Return (x, y) of the center of cell containing provided text 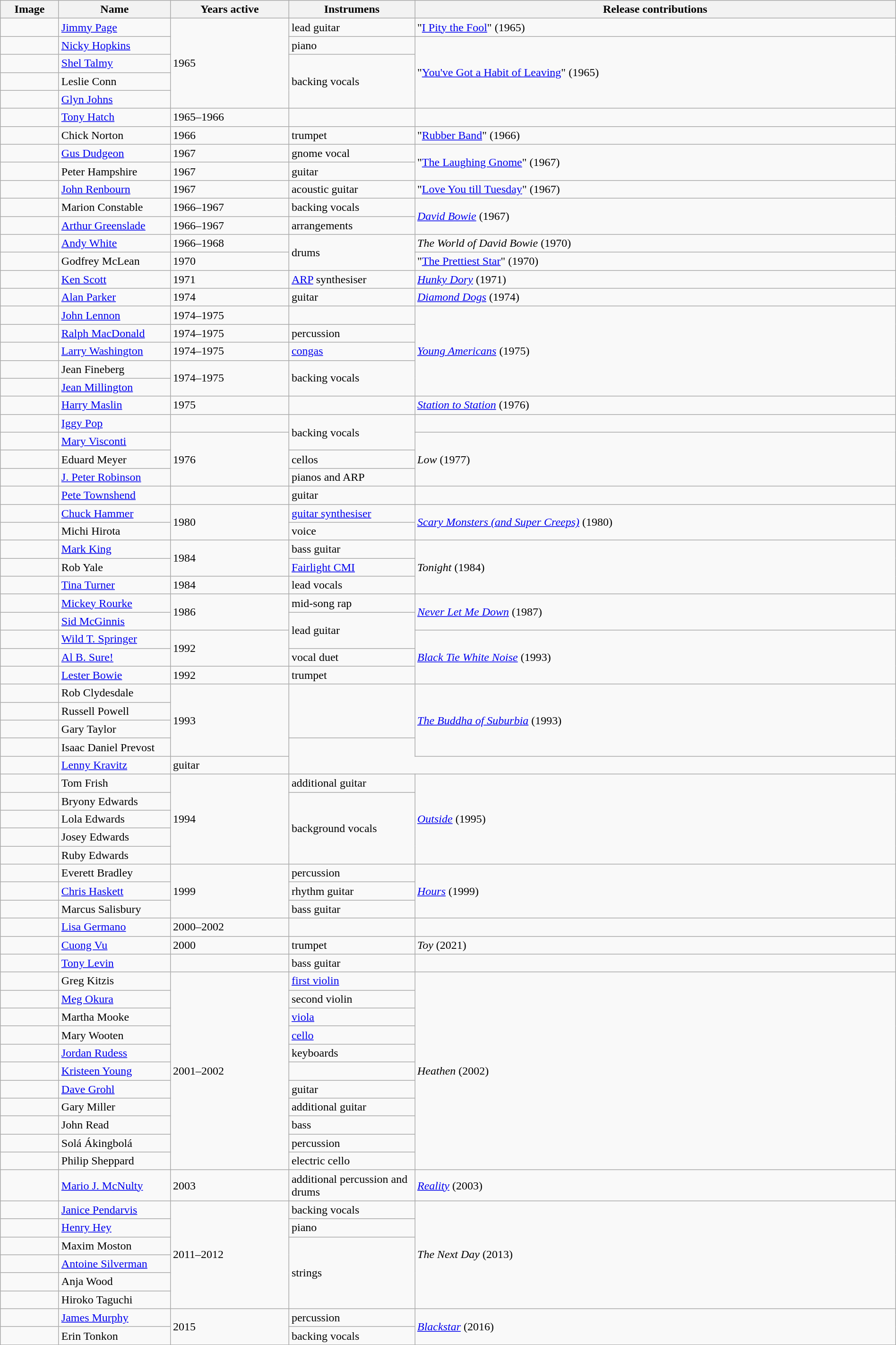
Erin Tonkon (114, 1336)
Arthur Greenslade (114, 226)
Isaac Daniel Prevost (114, 747)
Philip Sheppard (114, 1161)
arrangements (352, 226)
Tony Hatch (114, 117)
first violin (352, 981)
Never Let Me Down (1987) (655, 612)
Rob Yale (114, 567)
"Rubber Band" (1966) (655, 135)
2000 (230, 945)
Lenny Kravitz (114, 765)
"I Pity the Fool" (1965) (655, 27)
Tonight (1984) (655, 567)
1966–1968 (230, 243)
Heathen (2002) (655, 1071)
Station to Station (1976) (655, 405)
"The Prettiest Star" (1970) (655, 261)
1974 (230, 297)
The Buddha of Suburbia (1993) (655, 720)
Godfrey McLean (114, 261)
Mickey Rourke (114, 603)
Release contributions (655, 9)
Years active (230, 9)
Al B. Sure! (114, 657)
Shel Talmy (114, 63)
Name (114, 9)
Lisa Germano (114, 927)
keyboards (352, 1053)
Mary Visconti (114, 441)
Chick Norton (114, 135)
Marcus Salisbury (114, 909)
Outside (1995) (655, 819)
background vocals (352, 828)
2000–2002 (230, 927)
Low (1977) (655, 459)
1970 (230, 261)
J. Peter Robinson (114, 477)
Blackstar (2016) (655, 1327)
Jean Fineberg (114, 369)
"You've Got a Habit of Leaving" (1965) (655, 72)
Harry Maslin (114, 405)
congas (352, 351)
Image (30, 9)
"Love You till Tuesday" (1967) (655, 189)
voice (352, 531)
Maxim Moston (114, 1246)
Rob Clydesdale (114, 693)
Sid McGinnis (114, 621)
Antoine Silverman (114, 1264)
Andy White (114, 243)
Instrumens (352, 9)
Chris Haskett (114, 891)
The Next Day (2013) (655, 1255)
Anja Wood (114, 1282)
1994 (230, 819)
Iggy Pop (114, 423)
Jean Millington (114, 387)
vocal duet (352, 657)
1976 (230, 459)
Gus Dudgeon (114, 153)
1975 (230, 405)
Janice Pendarvis (114, 1210)
Mark King (114, 549)
Marion Constable (114, 207)
electric cello (352, 1161)
Hours (1999) (655, 891)
Jordan Rudess (114, 1053)
Lola Edwards (114, 819)
Josey Edwards (114, 837)
Cuong Vu (114, 945)
Mary Wooten (114, 1035)
Toy (2021) (655, 945)
Pete Townshend (114, 495)
acoustic guitar (352, 189)
Eduard Meyer (114, 459)
1966 (230, 135)
Kristeen Young (114, 1071)
Black Tie White Noise (1993) (655, 657)
Alan Parker (114, 297)
rhythm guitar (352, 891)
Solá Ákingbolá (114, 1143)
Ruby Edwards (114, 855)
pianos and ARP (352, 477)
strings (352, 1273)
cellos (352, 459)
gnome vocal (352, 153)
drums (352, 252)
lead vocals (352, 585)
1971 (230, 279)
Russell Powell (114, 711)
John Read (114, 1125)
cello (352, 1035)
1965 (230, 63)
Michi Hirota (114, 531)
Gary Miller (114, 1107)
Larry Washington (114, 351)
1993 (230, 720)
Jimmy Page (114, 27)
Wild T. Springer (114, 639)
2001–2002 (230, 1071)
Henry Hey (114, 1228)
Tony Levin (114, 963)
second violin (352, 999)
mid-song rap (352, 603)
2015 (230, 1327)
1986 (230, 612)
John Lennon (114, 315)
James Murphy (114, 1318)
Chuck Hammer (114, 513)
Peter Hampshire (114, 171)
guitar synthesiser (352, 513)
Hunky Dory (1971) (655, 279)
Tina Turner (114, 585)
Gary Taylor (114, 729)
Meg Okura (114, 999)
Hiroko Taguchi (114, 1300)
Mario J. McNulty (114, 1186)
Glyn Johns (114, 99)
1999 (230, 891)
bass (352, 1125)
additional percussion and drums (352, 1186)
1980 (230, 522)
Everett Bradley (114, 873)
Young Americans (1975) (655, 351)
Lester Bowie (114, 675)
"The Laughing Gnome" (1967) (655, 162)
Dave Grohl (114, 1089)
viola (352, 1017)
Ralph MacDonald (114, 333)
Reality (2003) (655, 1186)
Diamond Dogs (1974) (655, 297)
Ken Scott (114, 279)
Greg Kitzis (114, 981)
Fairlight CMI (352, 567)
Bryony Edwards (114, 801)
David Bowie (1967) (655, 216)
Leslie Conn (114, 81)
Nicky Hopkins (114, 45)
2011–2012 (230, 1255)
ARP synthesiser (352, 279)
John Renbourn (114, 189)
Tom Frish (114, 783)
1965–1966 (230, 117)
The World of David Bowie (1970) (655, 243)
Martha Mooke (114, 1017)
Scary Monsters (and Super Creeps) (1980) (655, 522)
2003 (230, 1186)
